From the cell containing the given text, extract its center point as (X, Y) coordinate. 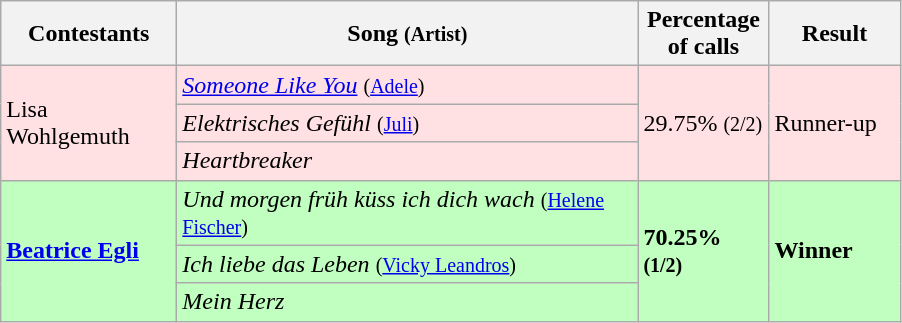
Runner-up (834, 123)
Und morgen früh küss ich dich wach (Helene Fischer) (408, 212)
Beatrice Egli (89, 250)
Someone Like You (Adele) (408, 85)
29.75% (2/2) (704, 123)
Percentage of calls (704, 34)
Ich liebe das Leben (Vicky Leandros) (408, 264)
Result (834, 34)
Heartbreaker (408, 161)
70.25% (1/2) (704, 250)
Song (Artist) (408, 34)
Contestants (89, 34)
Mein Herz (408, 302)
Winner (834, 250)
Lisa Wohlgemuth (89, 123)
Elektrisches Gefühl (Juli) (408, 123)
